Locate the cell with the specified text and output its [X, Y] center coordinate. 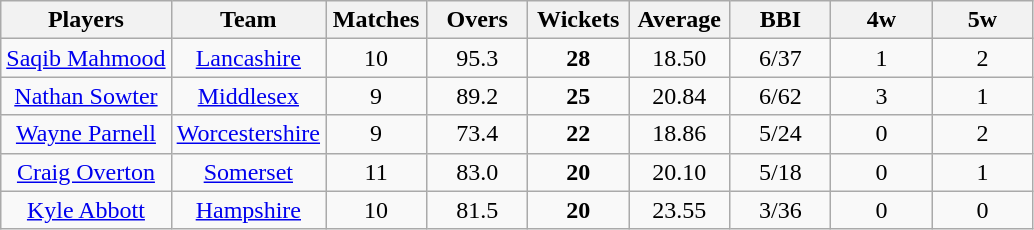
6/62 [780, 96]
22 [578, 134]
20.84 [680, 96]
Somerset [248, 172]
5/24 [780, 134]
4w [882, 20]
11 [376, 172]
Matches [376, 20]
18.86 [680, 134]
5w [982, 20]
Team [248, 20]
83.0 [478, 172]
95.3 [478, 58]
Lancashire [248, 58]
89.2 [478, 96]
BBI [780, 20]
Nathan Sowter [86, 96]
6/37 [780, 58]
Average [680, 20]
81.5 [478, 210]
Wickets [578, 20]
5/18 [780, 172]
20.10 [680, 172]
Kyle Abbott [86, 210]
Overs [478, 20]
Middlesex [248, 96]
Hampshire [248, 210]
25 [578, 96]
Saqib Mahmood [86, 58]
Wayne Parnell [86, 134]
73.4 [478, 134]
18.50 [680, 58]
3/36 [780, 210]
Worcestershire [248, 134]
Craig Overton [86, 172]
Players [86, 20]
3 [882, 96]
23.55 [680, 210]
28 [578, 58]
